Find where the given text appears and provide that cell's center as [X, Y] coordinate. 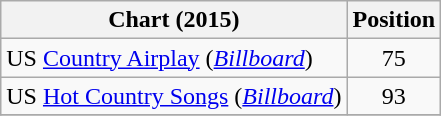
Chart (2015) [174, 20]
US Hot Country Songs (Billboard) [174, 96]
93 [394, 96]
US Country Airplay (Billboard) [174, 58]
Position [394, 20]
75 [394, 58]
